Pinpoint the cell where the given text exists, returning its [x, y] midpoint coordinate. 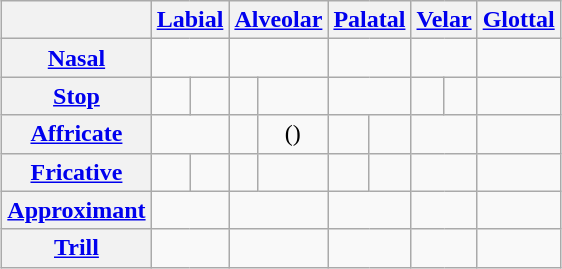
Trill [76, 248]
Labial [190, 20]
Velar [444, 20]
Alveolar [278, 20]
() [293, 134]
Nasal [76, 58]
Stop [76, 96]
Glottal [518, 20]
Fricative [76, 172]
Affricate [76, 134]
Palatal [370, 20]
Approximant [76, 210]
